Pinpoint the cell where the given text exists, returning its (x, y) midpoint coordinate. 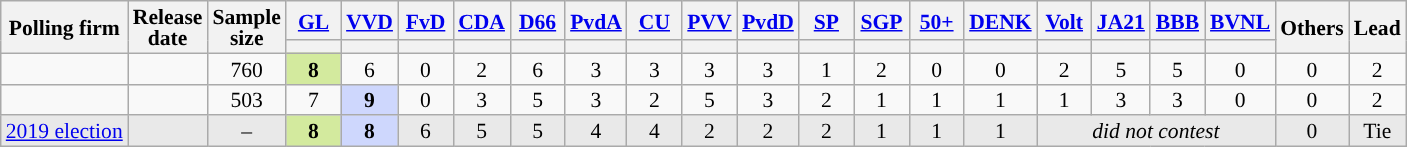
CU (654, 20)
Samplesize (246, 27)
Others (1312, 27)
JA21 (1121, 20)
Polling firm (64, 27)
2019 election (64, 132)
BBB (1178, 20)
50+ (936, 20)
Volt (1064, 20)
PVV (710, 20)
760 (246, 68)
SP (826, 20)
BVNL (1240, 20)
CDA (482, 20)
Tie (1378, 132)
7 (314, 100)
GL (314, 20)
– (246, 132)
503 (246, 100)
9 (370, 100)
did not contest (1156, 132)
DENK (1000, 20)
Releasedate (168, 27)
D66 (538, 20)
FvD (426, 20)
VVD (370, 20)
Lead (1378, 27)
SGP (882, 20)
PvdA (596, 20)
PvdD (768, 20)
